Pinpoint the cell where the given text exists, returning its (x, y) midpoint coordinate. 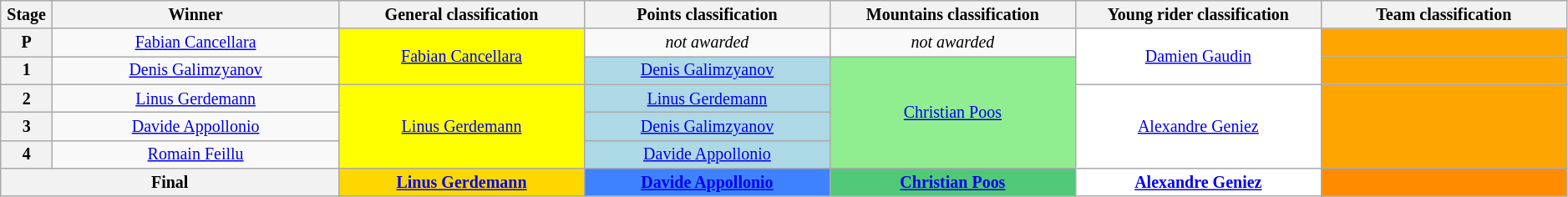
Winner (195, 15)
3 (27, 127)
1 (27, 70)
Final (170, 182)
Damien Gaudin (1198, 57)
4 (27, 154)
2 (27, 98)
Romain Feillu (195, 154)
Mountains classification (952, 15)
General classification (462, 15)
Stage (27, 15)
Young rider classification (1198, 15)
Team classification (1444, 15)
P (27, 43)
Points classification (707, 15)
